Search for the cell housing the specified text and yield its (x, y) center coordinate. 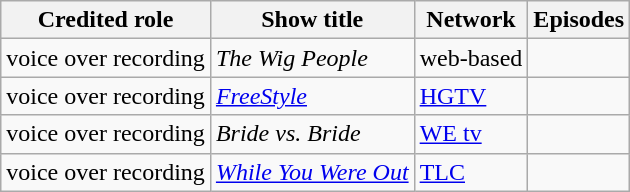
Credited role (106, 20)
Show title (312, 20)
Bride vs. Bride (312, 134)
While You Were Out (312, 172)
The Wig People (312, 58)
WE tv (471, 134)
FreeStyle (312, 96)
Network (471, 20)
Episodes (579, 20)
TLC (471, 172)
web-based (471, 58)
HGTV (471, 96)
